Detect which cell encompasses the target text, then output its [X, Y] center coordinate. 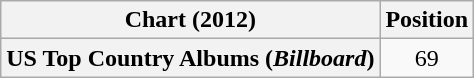
69 [427, 58]
Chart (2012) [190, 20]
US Top Country Albums (Billboard) [190, 58]
Position [427, 20]
